From the cell containing the given text, extract its center point as [X, Y] coordinate. 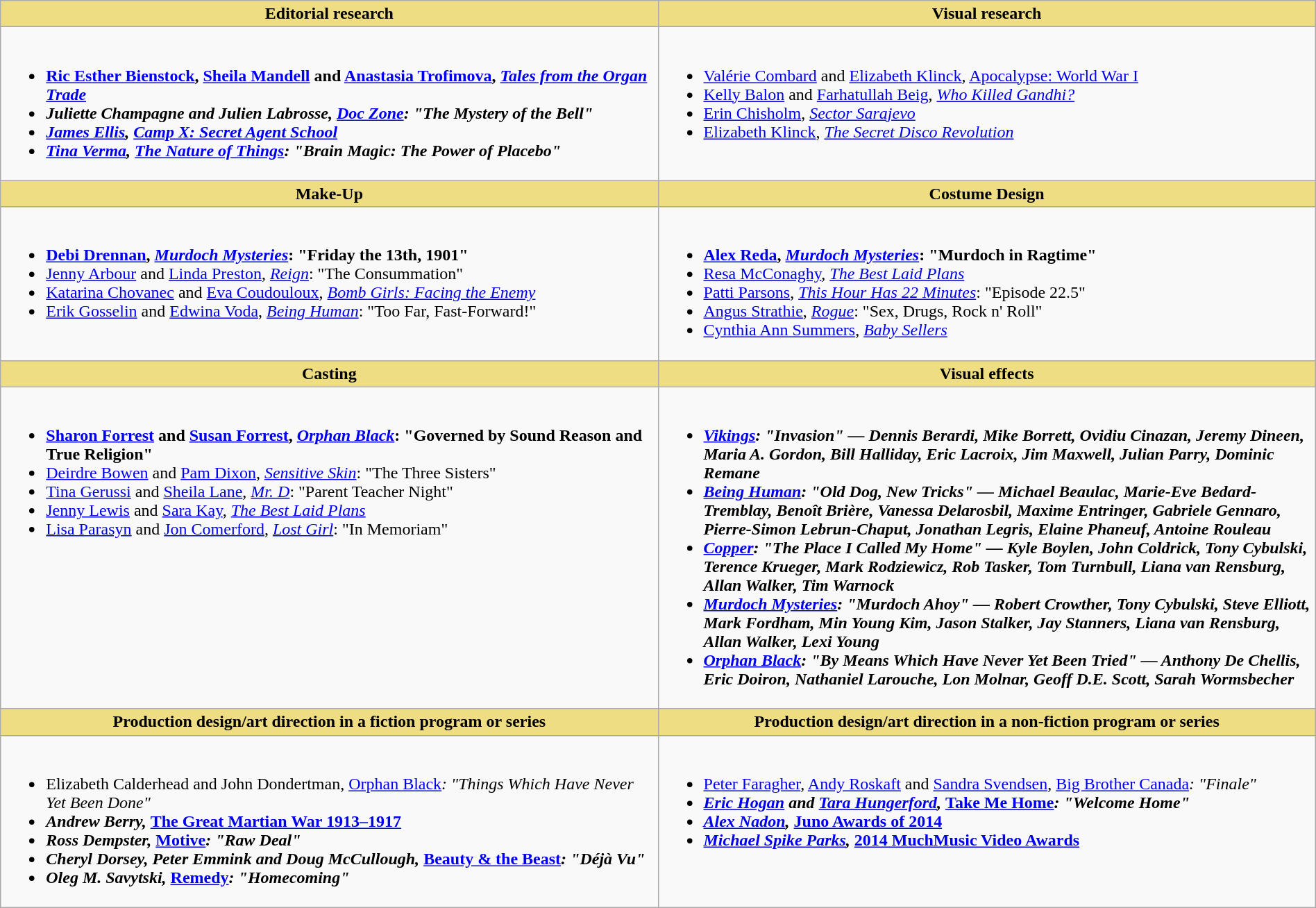
Make-Up [329, 194]
Editorial research [329, 14]
Production design/art direction in a non-fiction program or series [987, 722]
Visual research [987, 14]
Costume Design [987, 194]
Visual effects [987, 373]
Production design/art direction in a fiction program or series [329, 722]
Casting [329, 373]
